Capture the cell that displays the provided text and extract its [x, y] central coordinate. 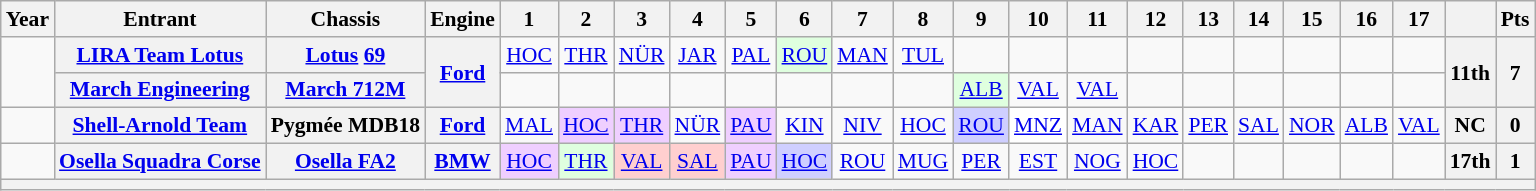
0 [1516, 126]
12 [1156, 19]
March 712M [346, 90]
KAR [1156, 126]
TUL [924, 55]
13 [1208, 19]
Entrant [160, 19]
MAL [529, 126]
NC [1470, 126]
8 [924, 19]
March Engineering [160, 90]
JAR [697, 55]
2 [586, 19]
LIRA Team Lotus [160, 55]
10 [1038, 19]
NOG [1098, 162]
9 [981, 19]
KIN [805, 126]
11 [1098, 19]
3 [642, 19]
15 [1312, 19]
14 [1258, 19]
11th [1470, 72]
EST [1038, 162]
Engine [462, 19]
Osella Squadra Corse [160, 162]
Year [28, 19]
PAL [750, 55]
17 [1419, 19]
MNZ [1038, 126]
Pygmée MDB18 [346, 126]
MUG [924, 162]
Chassis [346, 19]
NOR [1312, 126]
16 [1366, 19]
NIV [862, 126]
5 [750, 19]
Shell-Arnold Team [160, 126]
BMW [462, 162]
Pts [1516, 19]
6 [805, 19]
4 [697, 19]
Lotus 69 [346, 55]
Osella FA2 [346, 162]
17th [1470, 162]
